Detect which cell encompasses the target text, then output its (x, y) center coordinate. 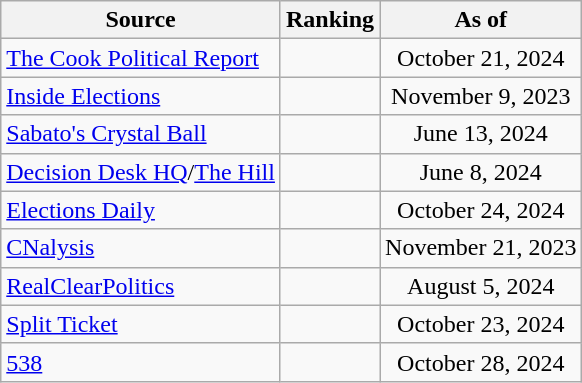
November 21, 2023 (481, 248)
August 5, 2024 (481, 286)
The Cook Political Report (141, 58)
June 13, 2024 (481, 134)
RealClearPolitics (141, 286)
October 23, 2024 (481, 324)
June 8, 2024 (481, 172)
538 (141, 362)
Source (141, 20)
Sabato's Crystal Ball (141, 134)
Elections Daily (141, 210)
October 28, 2024 (481, 362)
November 9, 2023 (481, 96)
As of (481, 20)
CNalysis (141, 248)
Ranking (330, 20)
Decision Desk HQ/The Hill (141, 172)
October 21, 2024 (481, 58)
October 24, 2024 (481, 210)
Split Ticket (141, 324)
Inside Elections (141, 96)
